Identify which cell holds the provided text, then report its (X, Y) central coordinate. 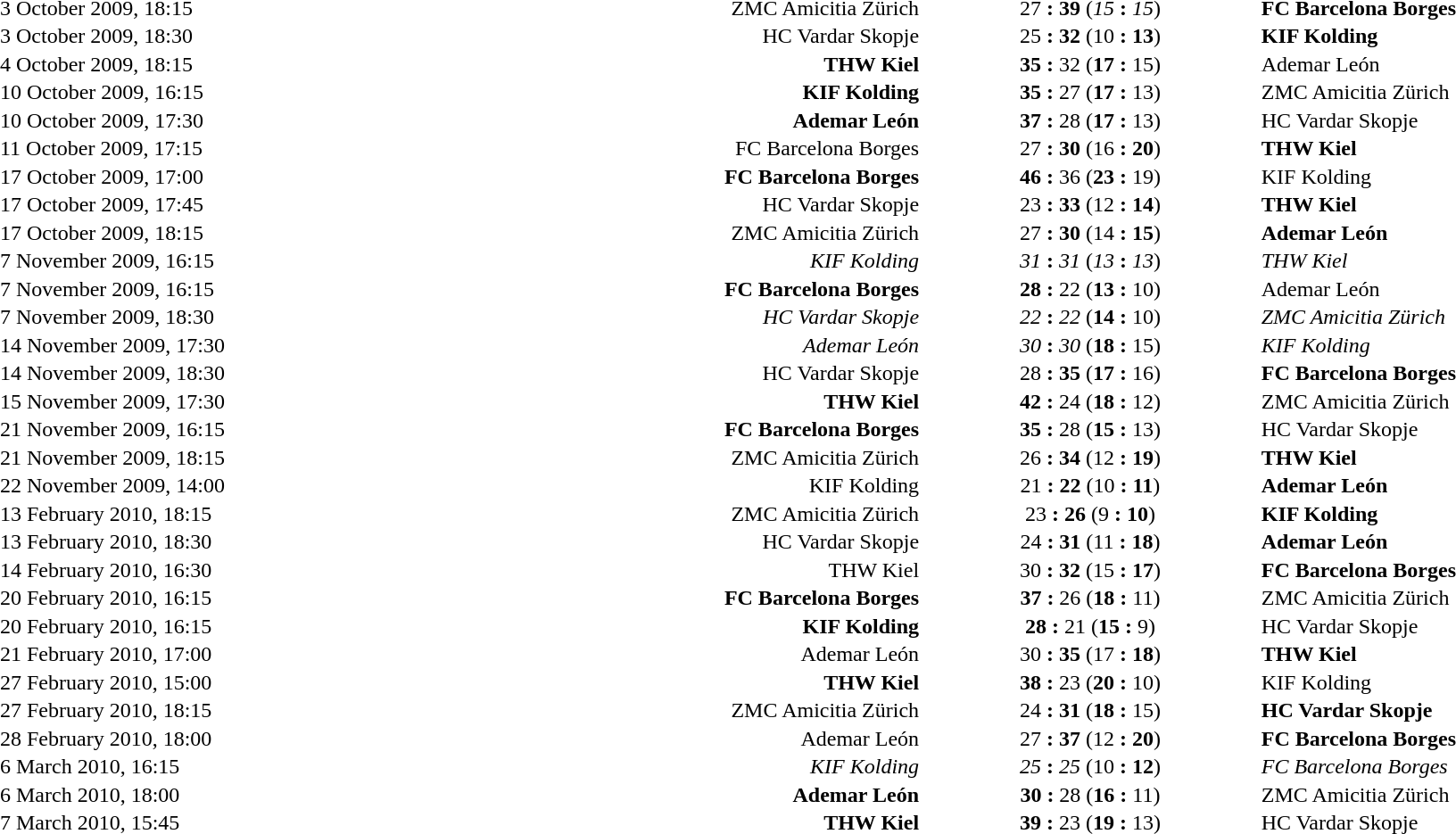
30 : 32 (15 : 17) (1090, 570)
24 : 31 (18 : 15) (1090, 711)
21 : 22 (10 : 11) (1090, 486)
42 : 24 (18 : 12) (1090, 401)
35 : 28 (15 : 13) (1090, 429)
25 : 25 (10 : 12) (1090, 766)
24 : 31 (11 : 18) (1090, 541)
30 : 35 (17 : 18) (1090, 654)
23 : 33 (12 : 14) (1090, 204)
38 : 23 (20 : 10) (1090, 682)
28 : 21 (15 : 9) (1090, 626)
35 : 27 (17 : 13) (1090, 92)
23 : 26 (9 : 10) (1090, 514)
26 : 34 (12 : 19) (1090, 458)
22 : 22 (14 : 10) (1090, 317)
27 : 37 (12 : 20) (1090, 739)
30 : 30 (18 : 15) (1090, 345)
27 : 30 (14 : 15) (1090, 233)
25 : 32 (10 : 13) (1090, 37)
37 : 26 (18 : 11) (1090, 599)
28 : 22 (13 : 10) (1090, 289)
37 : 28 (17 : 13) (1090, 120)
46 : 36 (23 : 19) (1090, 177)
31 : 31 (13 : 13) (1090, 261)
27 : 30 (16 : 20) (1090, 149)
30 : 28 (16 : 11) (1090, 795)
28 : 35 (17 : 16) (1090, 374)
35 : 32 (17 : 15) (1090, 64)
